Determine the (X, Y) coordinate at the center of the cell enclosing the given text.  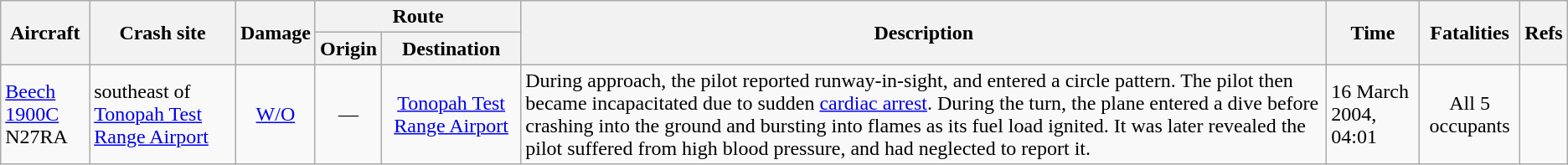
— (348, 114)
16 March 2004, 04:01 (1374, 114)
Destination (451, 49)
Refs (1544, 33)
southeast of Tonopah Test Range Airport (162, 114)
Aircraft (45, 33)
Crash site (162, 33)
Description (924, 33)
W/O (275, 114)
Tonopah Test Range Airport (451, 114)
Origin (348, 49)
Route (417, 17)
Fatalities (1469, 33)
Time (1374, 33)
Beech 1900C N27RA (45, 114)
Damage (275, 33)
All 5 occupants (1469, 114)
